Identify which cell holds the provided text, then report its (X, Y) central coordinate. 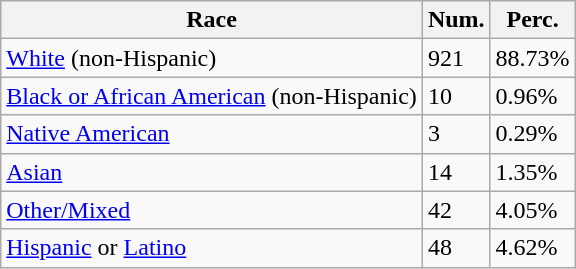
Race (212, 20)
42 (456, 210)
Perc. (532, 20)
4.62% (532, 248)
14 (456, 172)
1.35% (532, 172)
Native American (212, 134)
0.96% (532, 96)
White (non-Hispanic) (212, 58)
0.29% (532, 134)
48 (456, 248)
Num. (456, 20)
Asian (212, 172)
Hispanic or Latino (212, 248)
4.05% (532, 210)
Black or African American (non-Hispanic) (212, 96)
921 (456, 58)
Other/Mixed (212, 210)
88.73% (532, 58)
10 (456, 96)
3 (456, 134)
